Scan for the cell matching the given text and deliver its (X, Y) coordinate at center. 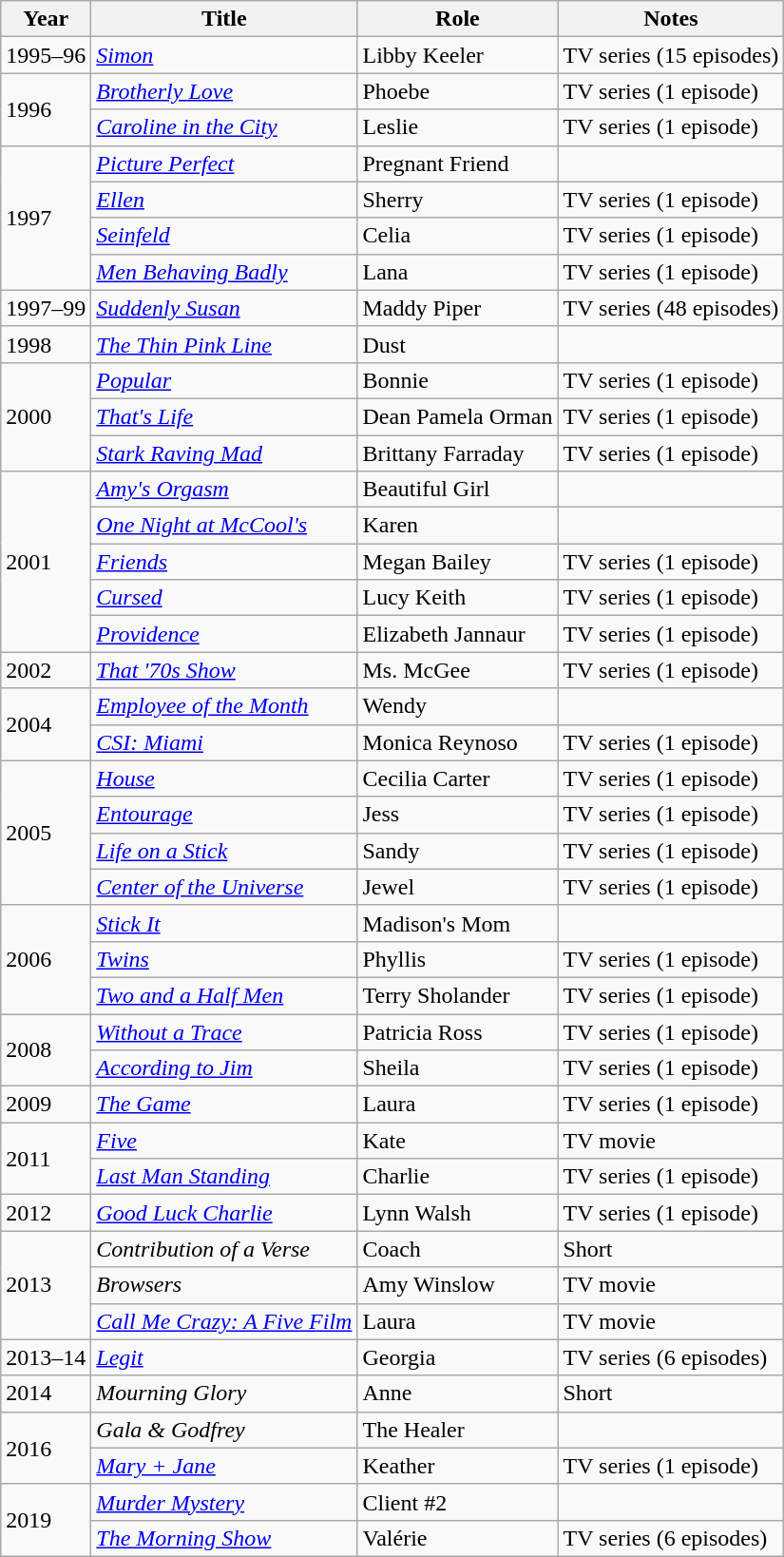
2008 (46, 1049)
The Morning Show (224, 1538)
1998 (46, 344)
Friends (224, 562)
Year (46, 19)
The Game (224, 1105)
2011 (46, 1159)
Popular (224, 380)
Valérie (458, 1538)
CSI: Miami (224, 742)
Without a Trace (224, 1031)
Entourage (224, 815)
Browsers (224, 1285)
Phyllis (458, 959)
Legit (224, 1357)
Simon (224, 55)
Life on a Stick (224, 851)
Mourning Glory (224, 1394)
Phoebe (458, 91)
One Night at McCool's (224, 526)
Lynn Walsh (458, 1213)
Amy Winslow (458, 1285)
Lana (458, 272)
2005 (46, 833)
Suddenly Susan (224, 308)
Notes (671, 19)
Employee of the Month (224, 706)
Leslie (458, 127)
The Thin Pink Line (224, 344)
Brotherly Love (224, 91)
That's Life (224, 416)
Beautiful Girl (458, 490)
Good Luck Charlie (224, 1213)
Maddy Piper (458, 308)
Providence (224, 634)
Wendy (458, 706)
Cursed (224, 598)
The Healer (458, 1430)
Picture Perfect (224, 163)
Patricia Ross (458, 1031)
Anne (458, 1394)
Bonnie (458, 380)
TV series (48 episodes) (671, 308)
Dust (458, 344)
Monica Reynoso (458, 742)
Mary + Jane (224, 1466)
Charlie (458, 1177)
Cecilia Carter (458, 778)
Amy's Orgasm (224, 490)
Twins (224, 959)
Celia (458, 236)
Two and a Half Men (224, 995)
1997–99 (46, 308)
Role (458, 19)
2004 (46, 724)
House (224, 778)
1995–96 (46, 55)
According to Jim (224, 1068)
Dean Pamela Orman (458, 416)
Georgia (458, 1357)
Stark Raving Mad (224, 453)
Contribution of a Verse (224, 1249)
Caroline in the City (224, 127)
Lucy Keith (458, 598)
Sandy (458, 851)
Last Man Standing (224, 1177)
Karen (458, 526)
2002 (46, 670)
2013 (46, 1285)
Jess (458, 815)
2012 (46, 1213)
Five (224, 1141)
Ellen (224, 200)
2001 (46, 562)
Stick It (224, 923)
1996 (46, 109)
Men Behaving Badly (224, 272)
Keather (458, 1466)
2014 (46, 1394)
Coach (458, 1249)
TV series (15 episodes) (671, 55)
2000 (46, 416)
2006 (46, 959)
Terry Sholander (458, 995)
Megan Bailey (458, 562)
Kate (458, 1141)
1997 (46, 218)
Murder Mystery (224, 1502)
2016 (46, 1448)
Call Me Crazy: A Five Film (224, 1321)
Madison's Mom (458, 923)
Jewel (458, 887)
That '70s Show (224, 670)
Sherry (458, 200)
Ms. McGee (458, 670)
2019 (46, 1520)
Seinfeld (224, 236)
2013–14 (46, 1357)
Brittany Farraday (458, 453)
2009 (46, 1105)
Client #2 (458, 1502)
Center of the Universe (224, 887)
Libby Keeler (458, 55)
Elizabeth Jannaur (458, 634)
Title (224, 19)
Sheila (458, 1068)
Gala & Godfrey (224, 1430)
Pregnant Friend (458, 163)
